Identify which cell holds the provided text, then report its (X, Y) central coordinate. 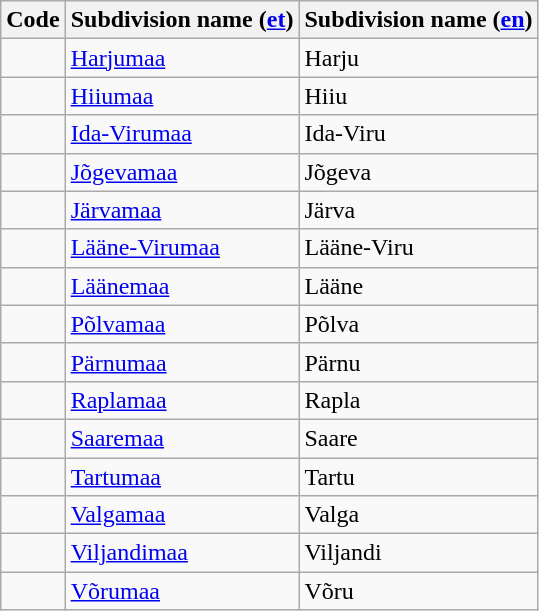
Viljandimaa (182, 553)
Jõgevamaa (182, 172)
Ida-Viru (418, 134)
Põlva (418, 324)
Tartu (418, 477)
Saaremaa (182, 438)
Ida-Virumaa (182, 134)
Võrumaa (182, 591)
Lääne-Virumaa (182, 248)
Valga (418, 515)
Põlvamaa (182, 324)
Viljandi (418, 553)
Lääne-Viru (418, 248)
Läänemaa (182, 286)
Jõgeva (418, 172)
Järvamaa (182, 210)
Harju (418, 58)
Raplamaa (182, 400)
Pärnu (418, 362)
Tartumaa (182, 477)
Hiiumaa (182, 96)
Pärnumaa (182, 362)
Järva (418, 210)
Valgamaa (182, 515)
Code (33, 20)
Rapla (418, 400)
Subdivision name (et) (182, 20)
Lääne (418, 286)
Subdivision name (en) (418, 20)
Võru (418, 591)
Saare (418, 438)
Harjumaa (182, 58)
Hiiu (418, 96)
